Identify which cell holds the provided text, then report its (X, Y) central coordinate. 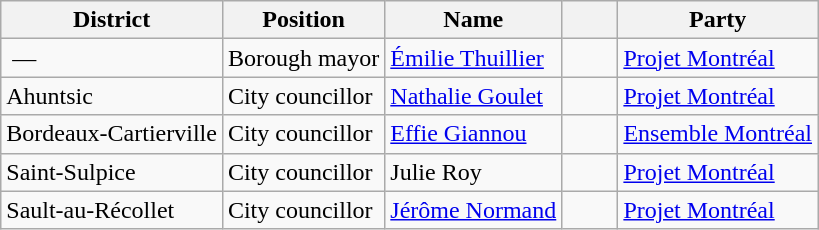
Position (303, 20)
Jérôme Normand (474, 210)
Julie Roy (474, 172)
District (112, 20)
Sault-au-Récollet (112, 210)
Name (474, 20)
— (112, 58)
Effie Giannou (474, 134)
Saint-Sulpice (112, 172)
Ensemble Montréal (718, 134)
Nathalie Goulet (474, 96)
Émilie Thuillier (474, 58)
Borough mayor (303, 58)
Party (718, 20)
Bordeaux-Cartierville (112, 134)
Ahuntsic (112, 96)
